Search for the cell housing the specified text and yield its [x, y] center coordinate. 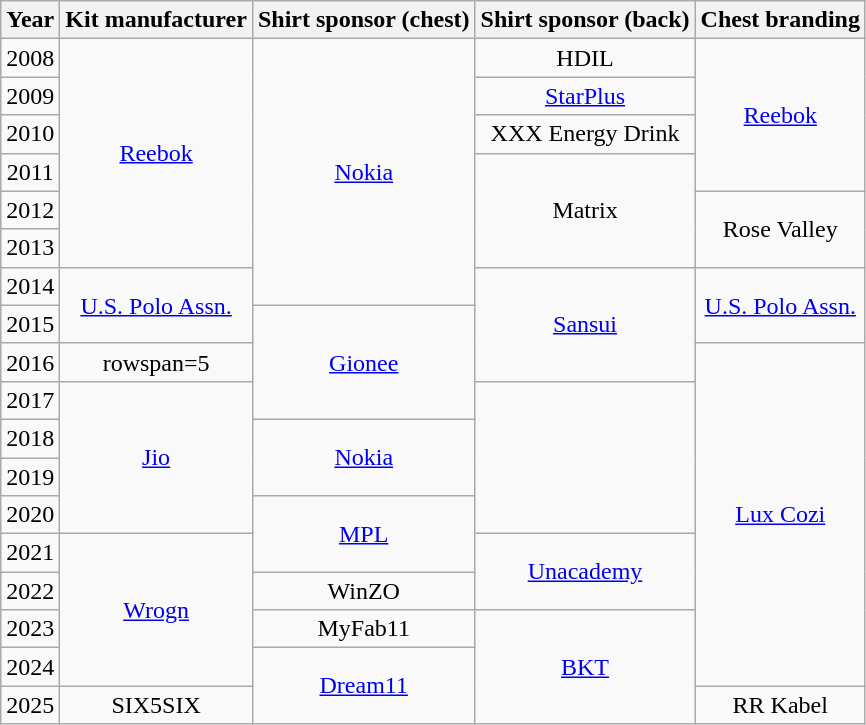
2022 [30, 591]
2009 [30, 96]
Lux Cozi [780, 514]
Wrogn [156, 610]
Matrix [585, 210]
BKT [585, 667]
2019 [30, 477]
2008 [30, 58]
2023 [30, 629]
Kit manufacturer [156, 20]
Dream11 [364, 686]
2014 [30, 286]
2015 [30, 324]
Shirt sponsor (back) [585, 20]
Shirt sponsor (chest) [364, 20]
2011 [30, 172]
rowspan=5 [156, 362]
2010 [30, 134]
StarPlus [585, 96]
2017 [30, 400]
HDIL [585, 58]
2024 [30, 667]
Rose Valley [780, 229]
Chest branding [780, 20]
XXX Energy Drink [585, 134]
Sansui [585, 324]
2021 [30, 553]
2020 [30, 515]
Year [30, 20]
Unacademy [585, 572]
2013 [30, 248]
RR Kabel [780, 705]
2018 [30, 438]
Jio [156, 457]
SIX5SIX [156, 705]
MyFab11 [364, 629]
2016 [30, 362]
Gionee [364, 362]
WinZO [364, 591]
MPL [364, 534]
2012 [30, 210]
2025 [30, 705]
